Capture the cell that displays the provided text and extract its (x, y) central coordinate. 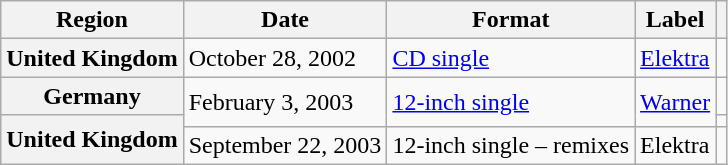
February 3, 2003 (285, 102)
Format (511, 20)
Region (92, 20)
Warner (676, 102)
CD single (511, 58)
Label (676, 20)
October 28, 2002 (285, 58)
12-inch single – remixes (511, 145)
Germany (92, 96)
Date (285, 20)
September 22, 2003 (285, 145)
12-inch single (511, 102)
